Extract the [x, y] coordinate from the center of the cell holding the provided text.  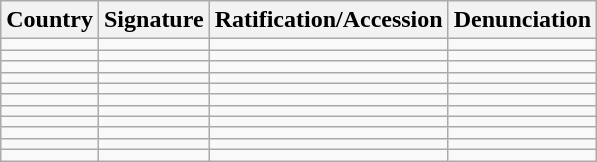
Signature [154, 20]
Ratification/Accession [328, 20]
Denunciation [522, 20]
Country [50, 20]
